Scan for the cell matching the given text and deliver its (X, Y) coordinate at center. 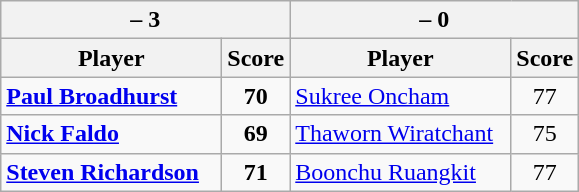
71 (256, 172)
Thaworn Wiratchant (400, 134)
Sukree Oncham (400, 96)
– 3 (146, 20)
70 (256, 96)
Nick Faldo (112, 134)
Paul Broadhurst (112, 96)
Boonchu Ruangkit (400, 172)
Steven Richardson (112, 172)
69 (256, 134)
75 (545, 134)
– 0 (434, 20)
